Pinpoint the cell where the given text exists, returning its (X, Y) midpoint coordinate. 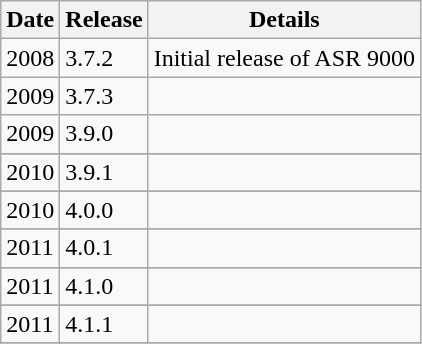
3.7.2 (104, 58)
Initial release of ASR 9000 (284, 58)
3.9.0 (104, 134)
4.1.1 (104, 324)
3.9.1 (104, 172)
Date (30, 20)
4.1.0 (104, 286)
2008 (30, 58)
Release (104, 20)
3.7.3 (104, 96)
4.0.0 (104, 210)
4.0.1 (104, 248)
Details (284, 20)
